Pinpoint the cell where the given text exists, returning its (x, y) midpoint coordinate. 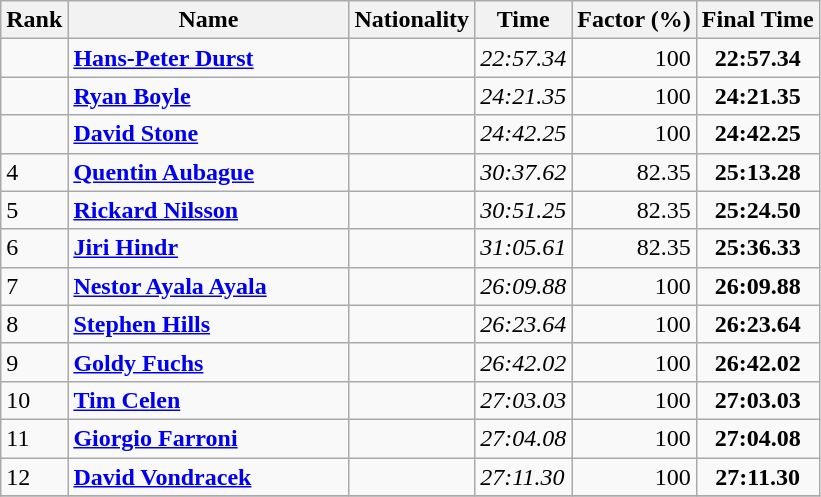
Quentin Aubague (208, 172)
Giorgio Farroni (208, 438)
Tim Celen (208, 400)
Ryan Boyle (208, 96)
6 (34, 248)
Factor (%) (634, 20)
7 (34, 286)
Jiri Hindr (208, 248)
25:24.50 (758, 210)
11 (34, 438)
12 (34, 477)
30:51.25 (524, 210)
Rank (34, 20)
8 (34, 324)
31:05.61 (524, 248)
4 (34, 172)
25:36.33 (758, 248)
Nationality (412, 20)
David Vondracek (208, 477)
Hans-Peter Durst (208, 58)
9 (34, 362)
Goldy Fuchs (208, 362)
Nestor Ayala Ayala (208, 286)
10 (34, 400)
David Stone (208, 134)
Stephen Hills (208, 324)
Time (524, 20)
Name (208, 20)
Rickard Nilsson (208, 210)
Final Time (758, 20)
5 (34, 210)
30:37.62 (524, 172)
25:13.28 (758, 172)
